Determine the (X, Y) coordinate at the center of the cell enclosing the given text.  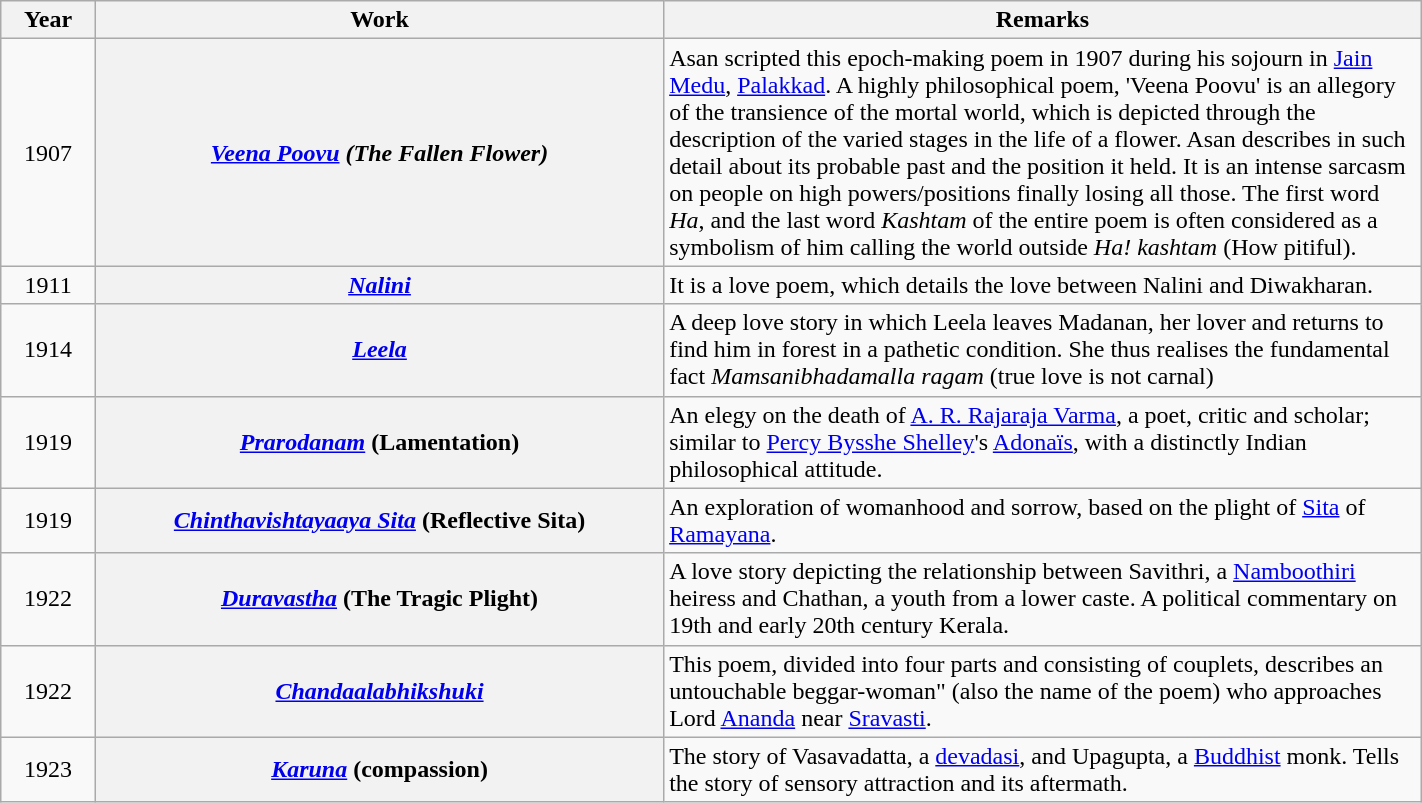
The story of Vasavadatta, a devadasi, and Upagupta, a Buddhist monk. Tells the story of sensory attraction and its aftermath. (1043, 770)
Karuna (compassion) (379, 770)
1911 (48, 285)
1914 (48, 350)
Prarodanam (Lamentation) (379, 442)
Duravastha (The Tragic Plight) (379, 599)
It is a love poem, which details the love between Nalini and Diwakharan. (1043, 285)
1923 (48, 770)
Year (48, 20)
1907 (48, 152)
Remarks (1043, 20)
Chandaalabhikshuki (379, 691)
Chinthavishtayaaya Sita (Reflective Sita) (379, 520)
Leela (379, 350)
Nalini (379, 285)
An exploration of womanhood and sorrow, based on the plight of Sita of Ramayana. (1043, 520)
Work (379, 20)
Veena Poovu (The Fallen Flower) (379, 152)
